Capture the cell that displays the provided text and extract its (X, Y) central coordinate. 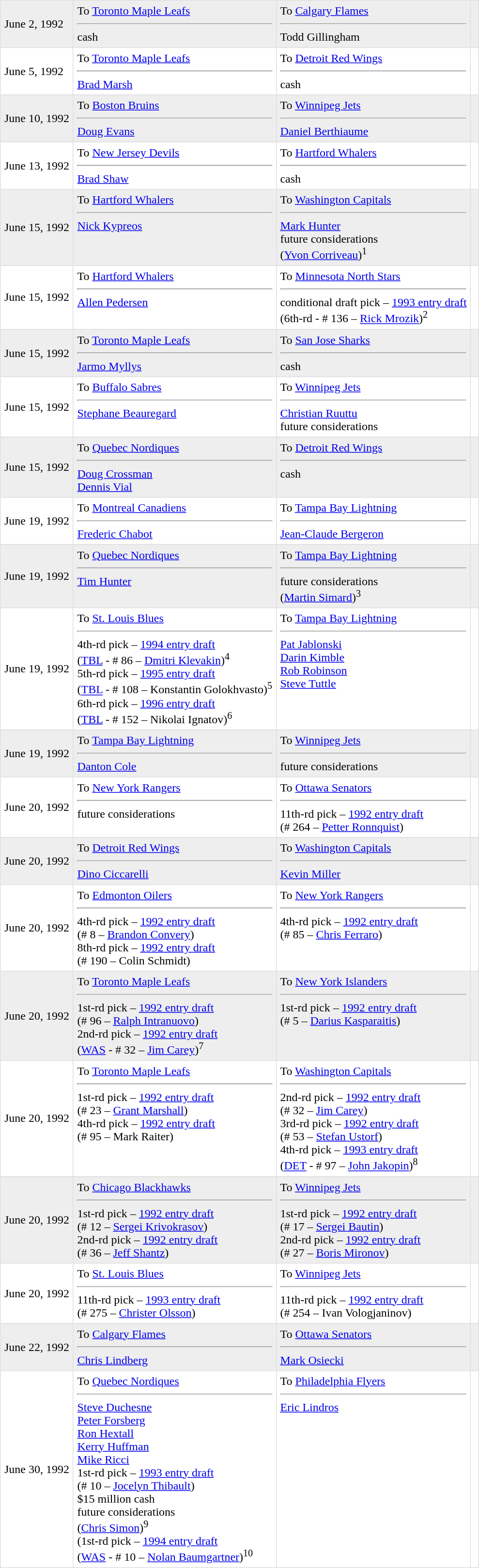
To New York Rangersfuture considerations (174, 807)
To Buffalo SabresStephane Beauregard (174, 406)
To Quebec NordiquesTim Hunter (174, 576)
June 22, 1992 (37, 1347)
To Tampa Bay Lightningfuture considerations(Martin Simard)3 (373, 576)
June 5, 1992 (37, 71)
To Quebec NordiquesDoug CrossmanDennis Vial (174, 467)
To Calgary FlamesChris Lindberg (174, 1347)
To Winnipeg JetsDaniel Berthiaume (373, 119)
To Hartford WhalersAllen Pedersen (174, 297)
To New York Rangers4th-rd pick – 1992 entry draft(# 85 – Chris Ferraro) (373, 928)
To Ottawa Senators11th-rd pick – 1992 entry draft(# 264 – Petter Ronnquist) (373, 807)
To Detroit Red WingsDino Ciccarelli (174, 861)
To Winnipeg Jets1st-rd pick – 1992 entry draft(# 17 – Sergei Bautin)2nd-rd pick – 1992 entry draft(# 27 – Boris Mironov) (373, 1220)
To San Jose Sharkscash (373, 353)
To Washington CapitalsKevin Miller (373, 861)
June 2, 1992 (37, 24)
To Tampa Bay LightningPat JablonskiDarin KimbleRob RobinsonSteve Tuttle (373, 669)
To Minnesota North Starsconditional draft pick – 1993 entry draft(6th-rd - # 136 – Rick Mrozik)2 (373, 297)
To Washington CapitalsMark Hunterfuture considerations(Yvon Corriveau)1 (373, 228)
June 10, 1992 (37, 119)
To Toronto Maple Leafs1st-rd pick – 1992 entry draft(# 96 – Ralph Intranuovo)2nd-rd pick – 1992 entry draft(WAS - # 32 – Jim Carey)7 (174, 1016)
To Winnipeg Jets11th-rd pick – 1992 entry draft(# 254 – Ivan Vologjaninov) (373, 1293)
To Philadelphia FlyersEric Lindros (373, 1469)
To Toronto Maple Leafscash (174, 24)
June 30, 1992 (37, 1469)
To Boston BruinsDoug Evans (174, 119)
To Winnipeg JetsChristian Ruuttufuture considerations (373, 406)
To Montreal CanadiensFrederic Chabot (174, 521)
To Tampa Bay LightningJean-Claude Bergeron (373, 521)
To Toronto Maple LeafsBrad Marsh (174, 71)
To Hartford Whalerscash (373, 166)
June 13, 1992 (37, 166)
To Chicago Blackhawks1st-rd pick – 1992 entry draft(# 12 – Sergei Krivokrasov)2nd-rd pick – 1992 entry draft(# 36 – Jeff Shantz) (174, 1220)
To New Jersey DevilsBrad Shaw (174, 166)
To Toronto Maple LeafsJarmo Myllys (174, 353)
To St. Louis Blues11th-rd pick – 1993 entry draft(# 275 – Christer Olsson) (174, 1293)
To Toronto Maple Leafs1st-rd pick – 1992 entry draft(# 23 – Grant Marshall)4th-rd pick – 1992 entry draft(# 95 – Mark Raiter) (174, 1119)
To Hartford WhalersNick Kypreos (174, 228)
To New York Islanders1st-rd pick – 1992 entry draft(# 5 – Darius Kasparaitis) (373, 1016)
To Calgary FlamesTodd Gillingham (373, 24)
To Winnipeg Jetsfuture considerations (373, 754)
To Edmonton Oilers4th-rd pick – 1992 entry draft(# 8 – Brandon Convery)8th-rd pick – 1992 entry draft(# 190 – Colin Schmidt) (174, 928)
To Tampa Bay LightningDanton Cole (174, 754)
To Ottawa SenatorsMark Osiecki (373, 1347)
